Locate the cell with the specified text and output its [X, Y] center coordinate. 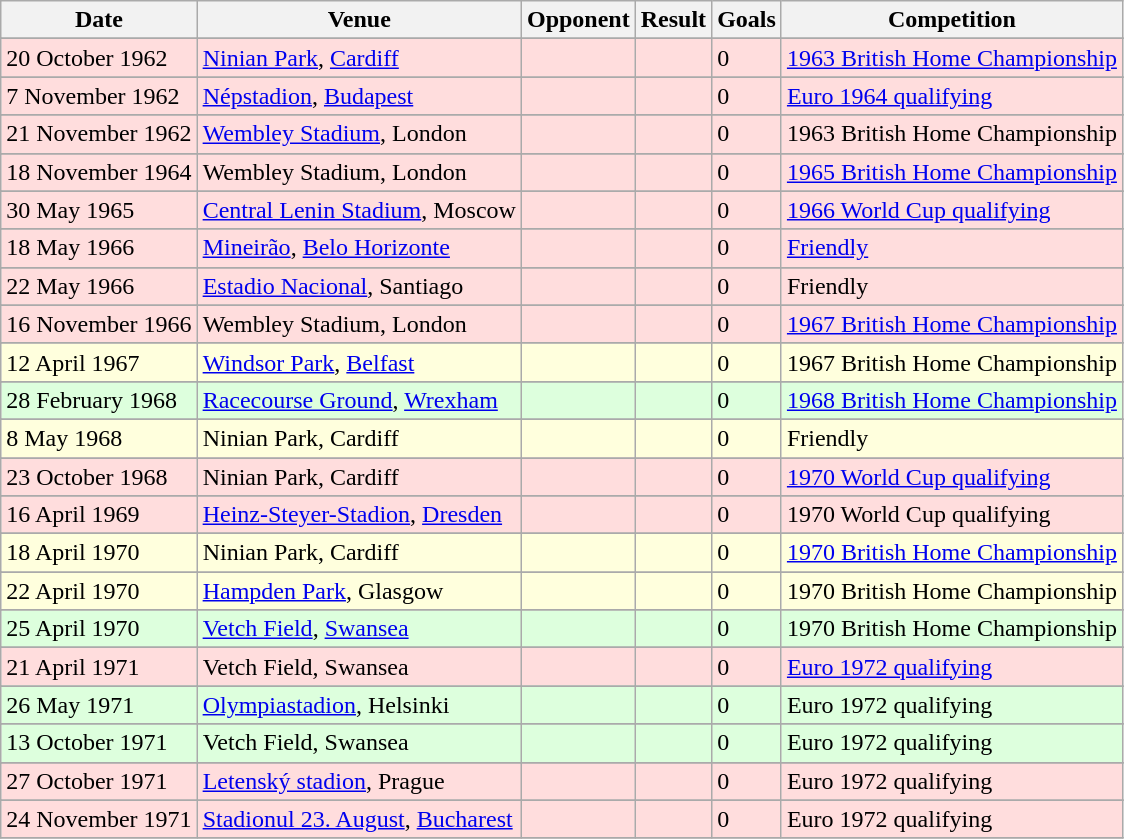
Estadio Nacional, Santiago [359, 286]
13 October 1971 [99, 743]
Windsor Park, Belfast [359, 362]
18 April 1970 [99, 553]
Racecourse Ground, Wrexham [359, 400]
18 May 1966 [99, 248]
1965 British Home Championship [952, 172]
27 October 1971 [99, 781]
16 November 1966 [99, 324]
Venue [359, 20]
30 May 1965 [99, 210]
Népstadion, Budapest [359, 96]
Letenský stadion, Prague [359, 781]
22 April 1970 [99, 591]
Date [99, 20]
20 October 1962 [99, 58]
Hampden Park, Glasgow [359, 591]
Olympiastadion, Helsinki [359, 705]
12 April 1967 [99, 362]
Central Lenin Stadium, Moscow [359, 210]
Stadionul 23. August, Bucharest [359, 819]
1966 World Cup qualifying [952, 210]
25 April 1970 [99, 629]
Goals [747, 20]
Competition [952, 20]
1968 British Home Championship [952, 400]
26 May 1971 [99, 705]
Mineirão, Belo Horizonte [359, 248]
28 February 1968 [99, 400]
7 November 1962 [99, 96]
22 May 1966 [99, 286]
Opponent [578, 20]
21 November 1962 [99, 134]
23 October 1968 [99, 477]
18 November 1964 [99, 172]
16 April 1969 [99, 515]
24 November 1971 [99, 819]
8 May 1968 [99, 438]
Euro 1964 qualifying [952, 96]
Result [673, 20]
21 April 1971 [99, 667]
Heinz-Steyer-Stadion, Dresden [359, 515]
